Capture the cell that displays the provided text and extract its (X, Y) central coordinate. 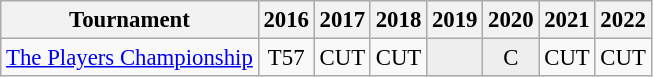
Tournament (130, 20)
The Players Championship (130, 58)
2019 (455, 20)
2016 (286, 20)
2022 (623, 20)
2020 (511, 20)
T57 (286, 58)
2021 (567, 20)
C (511, 58)
2017 (342, 20)
2018 (398, 20)
